From the cell containing the given text, extract its center point as [x, y] coordinate. 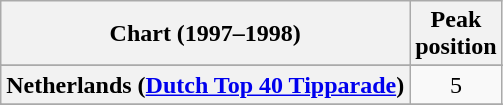
Peak position [456, 34]
Netherlands (Dutch Top 40 Tipparade) [206, 85]
Chart (1997–1998) [206, 34]
5 [456, 85]
